Locate the cell with the specified text and output its [X, Y] center coordinate. 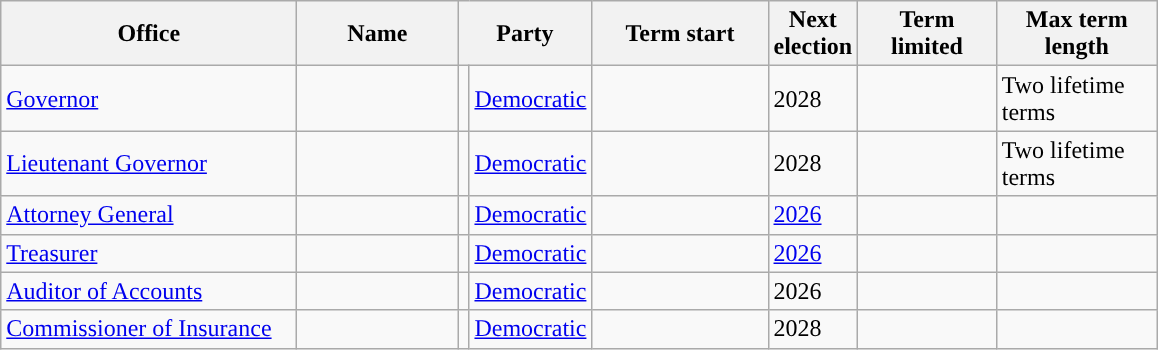
Name [378, 34]
Term limited [928, 34]
Attorney General [149, 215]
Commissioner of Insurance [149, 329]
Office [149, 34]
Max term length [1076, 34]
Treasurer [149, 253]
Governor [149, 98]
Auditor of Accounts [149, 291]
Next election [813, 34]
Lieutenant Governor [149, 164]
Term start [680, 34]
Party [525, 34]
